Return the (x, y) coordinate for the center point of the cell that contains the specified text.  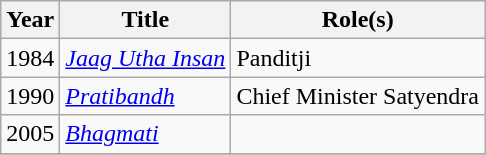
Year (30, 20)
1984 (30, 58)
Title (146, 20)
Panditji (358, 58)
2005 (30, 134)
Bhagmati (146, 134)
Chief Minister Satyendra (358, 96)
Pratibandh (146, 96)
1990 (30, 96)
Jaag Utha Insan (146, 58)
Role(s) (358, 20)
